Scan for the cell matching the given text and deliver its [x, y] coordinate at center. 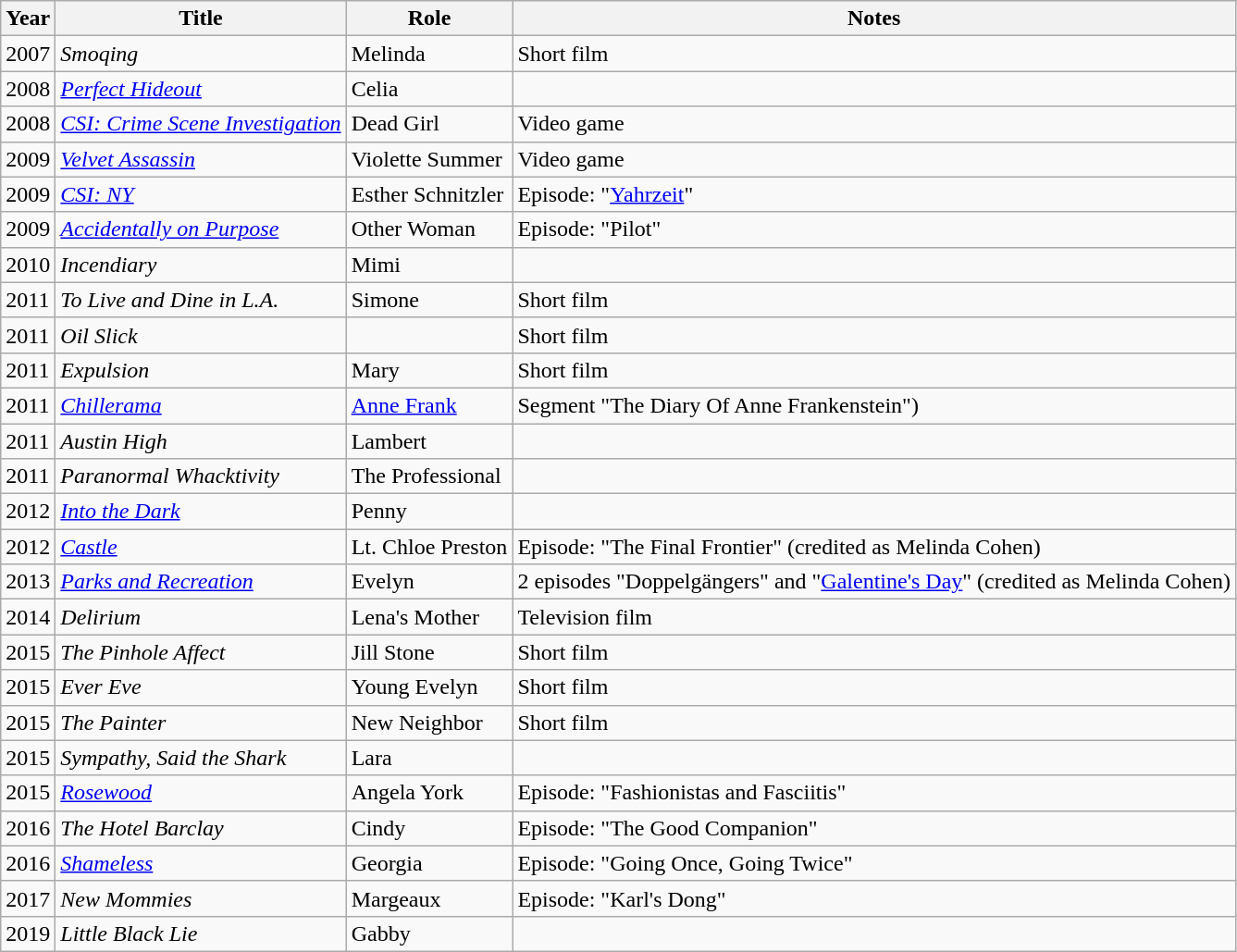
Other Woman [429, 229]
Notes [874, 19]
Gabby [429, 933]
Television film [874, 617]
New Mommies [201, 898]
2017 [28, 898]
Episode: "Karl's Dong" [874, 898]
2 episodes "Doppelgängers" and "Galentine's Day" (credited as Melinda Cohen) [874, 582]
The Pinhole Affect [201, 652]
Segment "The Diary Of Anne Frankenstein") [874, 405]
Episode: "Going Once, Going Twice" [874, 863]
CSI: NY [201, 194]
Cindy [429, 828]
Expulsion [201, 370]
New Neighbor [429, 723]
Role [429, 19]
Castle [201, 547]
Episode: "Fashionistas and Fasciitis" [874, 793]
Accidentally on Purpose [201, 229]
Anne Frank [429, 405]
Shameless [201, 863]
Ever Eve [201, 687]
Margeaux [429, 898]
Perfect Hideout [201, 89]
Episode: "Yahrzeit" [874, 194]
Episode: "The Final Frontier" (credited as Melinda Cohen) [874, 547]
Simone [429, 300]
Into the Dark [201, 512]
Celia [429, 89]
The Painter [201, 723]
Title [201, 19]
Angela York [429, 793]
Sympathy, Said the Shark [201, 758]
Evelyn [429, 582]
Episode: "The Good Companion" [874, 828]
Year [28, 19]
Oil Slick [201, 335]
To Live and Dine in L.A. [201, 300]
2019 [28, 933]
Paranormal Whacktivity [201, 476]
Jill Stone [429, 652]
Austin High [201, 441]
Penny [429, 512]
Episode: "Pilot" [874, 229]
Lena's Mother [429, 617]
Georgia [429, 863]
Lt. Chloe Preston [429, 547]
Velvet Assassin [201, 159]
Violette Summer [429, 159]
Lara [429, 758]
Lambert [429, 441]
Little Black Lie [201, 933]
The Hotel Barclay [201, 828]
Rosewood [201, 793]
The Professional [429, 476]
Dead Girl [429, 124]
Incendiary [201, 265]
2013 [28, 582]
Esther Schnitzler [429, 194]
Melinda [429, 54]
2010 [28, 265]
Young Evelyn [429, 687]
Delirium [201, 617]
Parks and Recreation [201, 582]
2007 [28, 54]
Mimi [429, 265]
CSI: Crime Scene Investigation [201, 124]
2014 [28, 617]
Smoqing [201, 54]
Mary [429, 370]
Chillerama [201, 405]
